From the cell containing the given text, extract its center point as (X, Y) coordinate. 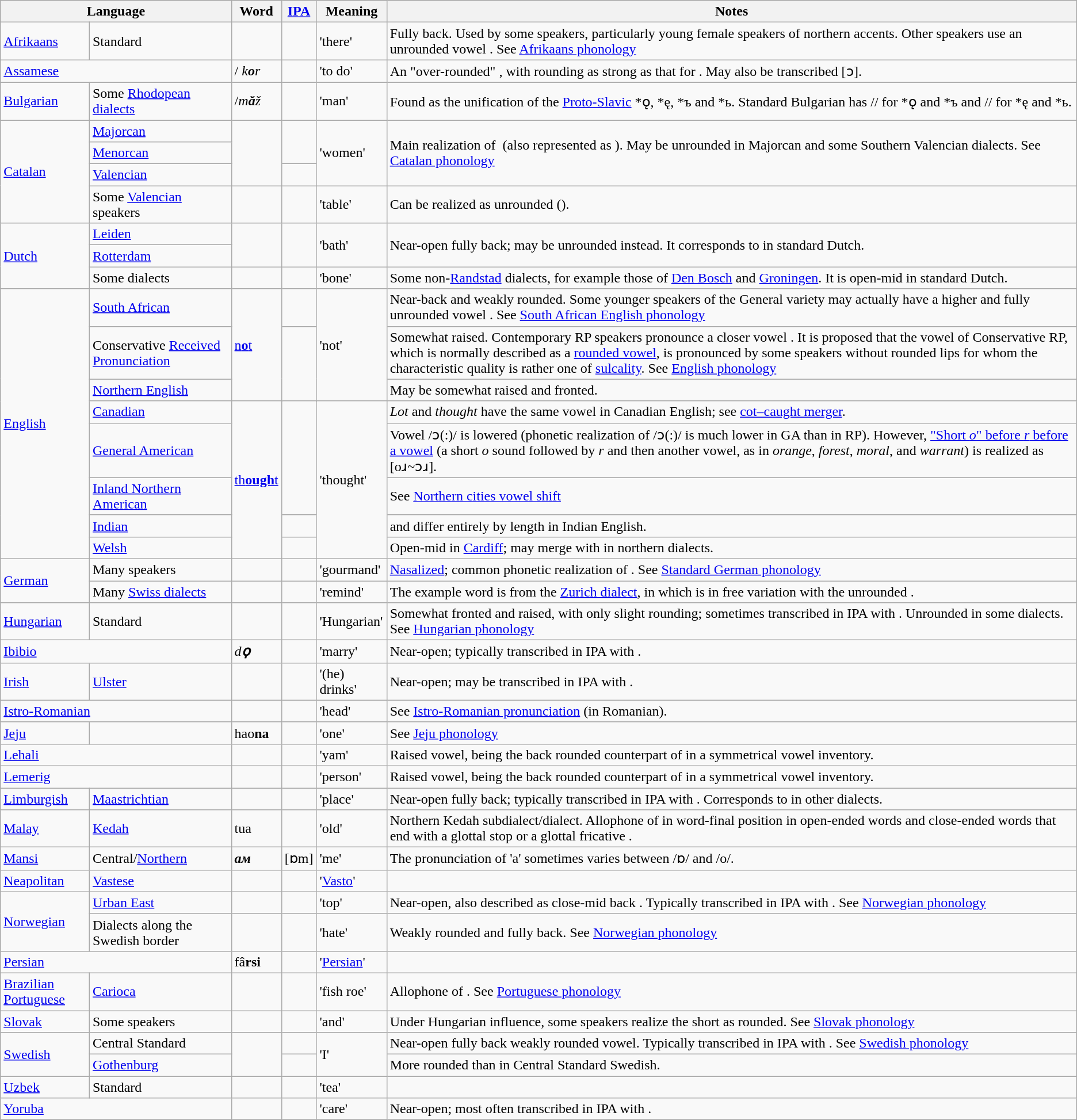
Limburgish (45, 799)
Many Swiss dialects (160, 592)
Carioca (160, 992)
'Hungarian' (352, 621)
Bulgarian (45, 101)
Welsh (160, 548)
and differ entirely by length in Indian English. (732, 526)
'me' (352, 859)
General American (160, 450)
See Istro-Romanian pronunciation (in Romanian). (732, 711)
'women' (352, 152)
Slovak (45, 1021)
Open-mid in Cardiff; may merge with in northern dialects. (732, 548)
'place' (352, 799)
Found as the unification of the Proto-Slavic *ǫ, *ę, *ъ and *ь. Standard Bulgarian has // for *ǫ and *ъ and // for *ę and *ь. (732, 101)
Persian (116, 962)
'one' (352, 733)
'and' (352, 1021)
Northern English (160, 390)
Some dialects (160, 278)
Allophone of . See Portuguese phonology (732, 992)
Conservative Received Pronunciation (160, 353)
Somewhat fronted and raised, with only slight rounding; sometimes transcribed in IPA with . Unrounded in some dialects. See Hungarian phonology (732, 621)
Yoruba (116, 1109)
Valencian (160, 175)
Dutch (45, 256)
Near-open, also described as close-mid back . Typically transcribed in IPA with . See Norwegian phonology (732, 903)
Istro-Romanian (116, 711)
Inland Northern American (160, 496)
Language (116, 12)
'marry' (352, 652)
An "over-rounded" , with rounding as strong as that for . May also be transcribed [ɔ]. (732, 71)
Assamese (116, 71)
Ibibio (116, 652)
See Northern cities vowel shift (732, 496)
'care' (352, 1109)
Jeju (45, 733)
IPA (299, 12)
Lot and thought have the same vowel in Canadian English; see cot–caught merger. (732, 412)
'bone' (352, 278)
Near-open fully back weakly rounded vowel. Typically transcribed in IPA with . See Swedish phonology (732, 1043)
'to do' (352, 71)
Rotterdam (160, 256)
Near-open; typically transcribed in IPA with . (732, 652)
Near-open fully back; typically transcribed in IPA with . Corresponds to in other dialects. (732, 799)
Brazilian Portuguese (45, 992)
Hungarian (45, 621)
Can be realized as unrounded (). (732, 205)
dọ (257, 652)
'I' (352, 1054)
'gourmand' (352, 569)
'Persian' (352, 962)
'man' (352, 101)
/ kor (257, 71)
Mansi (45, 859)
Maastrichtian (160, 799)
The pronunciation of 'a' sometimes varies between /ɒ/ and /o/. (732, 859)
[ɒm] (299, 859)
'not' (352, 345)
Vastese (160, 881)
'fish roe' (352, 992)
/măž (257, 101)
Notes (732, 12)
'yam' (352, 755)
'old' (352, 828)
Near-open; most often transcribed in IPA with . (732, 1109)
Near-open fully back; may be unrounded instead. It corresponds to in standard Dutch. (732, 245)
haona (257, 733)
Ulster (160, 681)
Word (257, 12)
Uzbek (45, 1087)
Meaning (352, 12)
ам (257, 859)
Central Standard (160, 1043)
See Jeju phonology (732, 733)
Near-open; may be transcribed in IPA with . (732, 681)
'Vasto' (352, 881)
May be somewhat raised and fronted. (732, 390)
Lehali (116, 755)
'there' (352, 41)
Malay (45, 828)
'table' (352, 205)
tua (257, 828)
Kedah (160, 828)
German (45, 580)
Many speakers (160, 569)
Some speakers (160, 1021)
Weakly rounded and fully back. See Norwegian phonology (732, 932)
'head' (352, 711)
Indian (160, 526)
Majorcan (160, 131)
Leiden (160, 234)
Some Rhodopean dialects (160, 101)
'top' (352, 903)
Norwegian (45, 922)
More rounded than in Central Standard Swedish. (732, 1065)
'hate' (352, 932)
'(he) drinks' (352, 681)
Menorcan (160, 153)
Lemerig (116, 777)
Central/Northern (160, 859)
'remind' (352, 592)
Some non-Randstad dialects, for example those of Den Bosch and Groningen. It is open-mid in standard Dutch. (732, 278)
Nasalized; common phonetic realization of . See Standard German phonology (732, 569)
Neapolitan (45, 881)
Urban East (160, 903)
Some Valencian speakers (160, 205)
Catalan (45, 171)
Main realization of (also represented as ). May be unrounded in Majorcan and some Southern Valencian dialects. See Catalan phonology (732, 152)
Irish (45, 681)
'tea' (352, 1087)
The example word is from the Zurich dialect, in which is in free variation with the unrounded . (732, 592)
'person' (352, 777)
Dialects along the Swedish border (160, 932)
South African (160, 307)
Canadian (160, 412)
'bath' (352, 245)
fârsi (257, 962)
English (45, 424)
thought (257, 480)
Under Hungarian influence, some speakers realize the short as rounded. See Slovak phonology (732, 1021)
Gothenburg (160, 1065)
Swedish (45, 1054)
'thought' (352, 480)
not (257, 345)
Afrikaans (45, 41)
